Determine the [X, Y] coordinate at the center of the cell enclosing the given text.  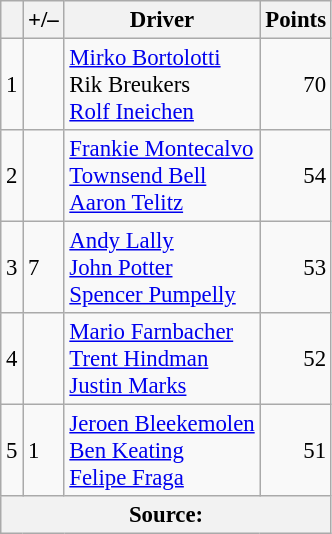
Source: [166, 515]
Andy Lally John Potter Spencer Pumpelly [162, 268]
3 [12, 268]
Mirko Bortolotti Rik Breukers Rolf Ineichen [162, 85]
51 [296, 451]
Frankie Montecalvo Townsend Bell Aaron Telitz [162, 176]
54 [296, 176]
52 [296, 359]
70 [296, 85]
53 [296, 268]
Mario Farnbacher Trent Hindman Justin Marks [162, 359]
+/– [44, 20]
Jeroen Bleekemolen Ben Keating Felipe Fraga [162, 451]
Points [296, 20]
4 [12, 359]
7 [44, 268]
5 [12, 451]
2 [12, 176]
Driver [162, 20]
